Return [x, y] of the center of cell containing provided text 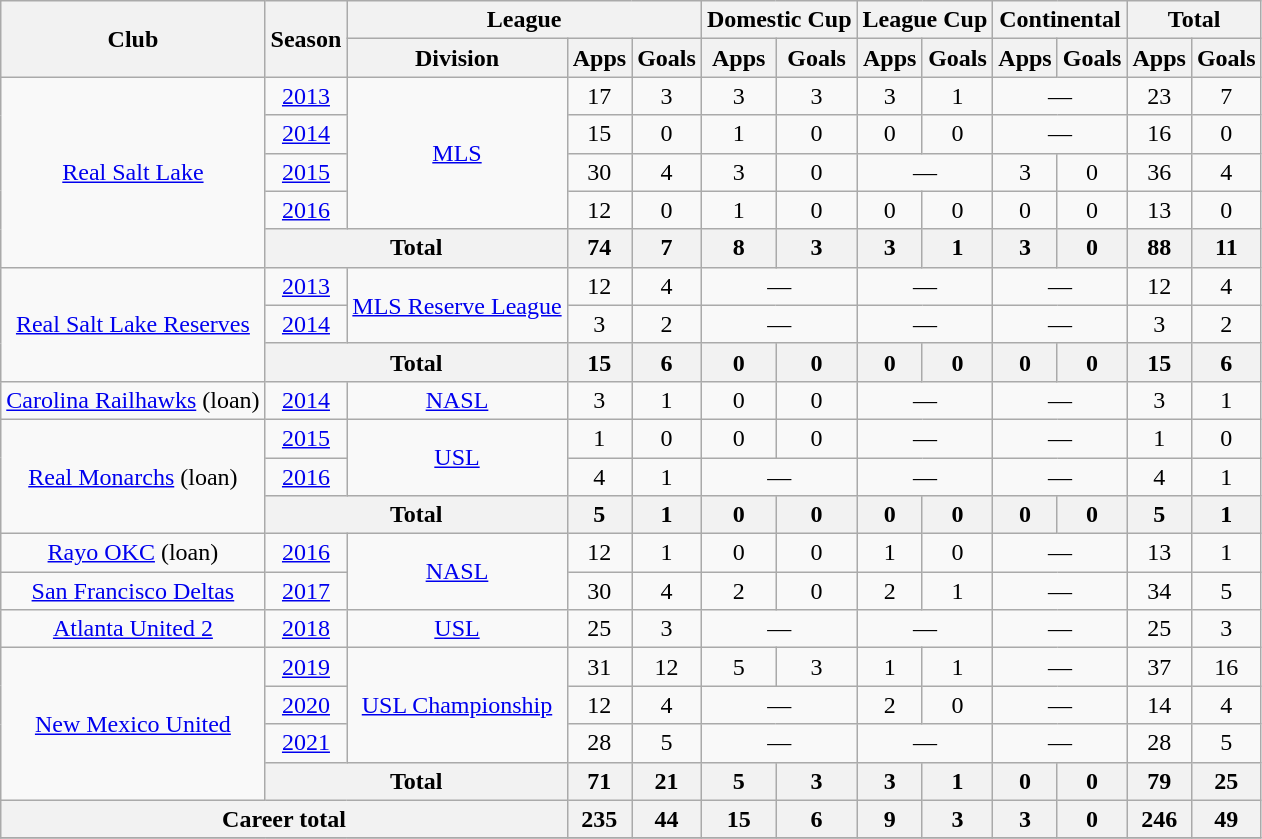
Real Monarchs (loan) [133, 476]
88 [1159, 248]
31 [599, 667]
2020 [306, 705]
Season [306, 39]
246 [1159, 819]
74 [599, 248]
36 [1159, 172]
23 [1159, 96]
9 [890, 819]
Real Salt Lake [133, 172]
San Francisco Deltas [133, 591]
8 [738, 248]
2018 [306, 629]
Continental [1060, 20]
Carolina Railhawks (loan) [133, 400]
Division [457, 58]
37 [1159, 667]
MLS [457, 153]
14 [1159, 705]
MLS Reserve League [457, 305]
2021 [306, 743]
Club [133, 39]
Real Salt Lake Reserves [133, 324]
79 [1159, 781]
11 [1226, 248]
Atlanta United 2 [133, 629]
44 [667, 819]
League [524, 20]
Domestic Cup [779, 20]
League Cup [925, 20]
21 [667, 781]
17 [599, 96]
Rayo OKC (loan) [133, 553]
2017 [306, 591]
71 [599, 781]
Career total [284, 819]
New Mexico United [133, 724]
2019 [306, 667]
49 [1226, 819]
USL Championship [457, 705]
34 [1159, 591]
235 [599, 819]
